Pinpoint the cell where the given text exists, returning its [x, y] midpoint coordinate. 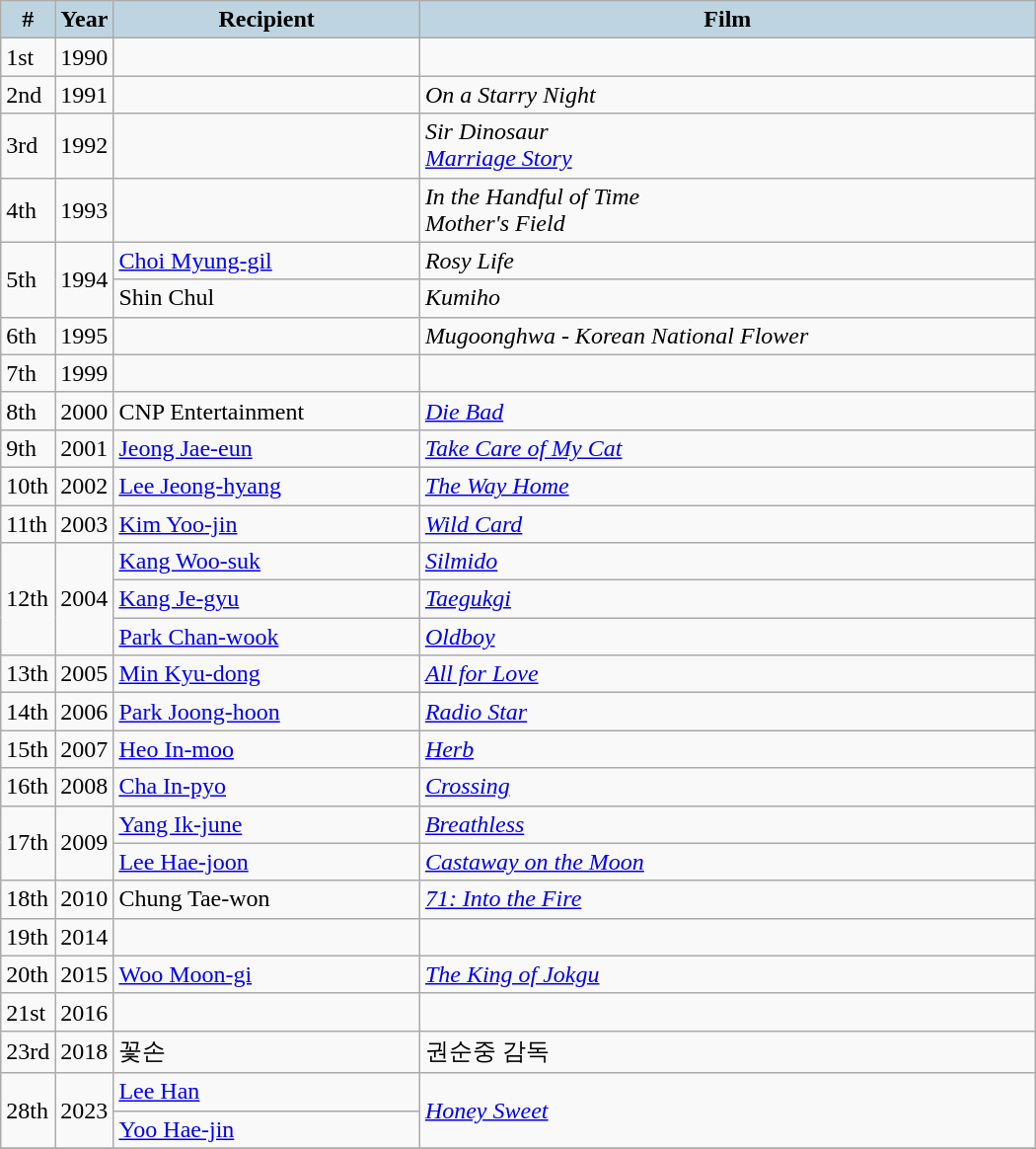
5th [28, 279]
On a Starry Night [727, 95]
2007 [85, 749]
21st [28, 1012]
3rd [28, 146]
2014 [85, 937]
2006 [85, 712]
Shin Chul [266, 298]
2009 [85, 843]
1995 [85, 336]
20th [28, 974]
7th [28, 373]
Taegukgi [727, 599]
8th [28, 411]
17th [28, 843]
19th [28, 937]
Kim Yoo-jin [266, 524]
Die Bad [727, 411]
10th [28, 486]
1993 [85, 209]
Silmido [727, 562]
Choi Myung-gil [266, 261]
Kang Woo-suk [266, 562]
Park Joong-hoon [266, 712]
2003 [85, 524]
In the Handful of Time Mother's Field [727, 209]
The Way Home [727, 486]
1990 [85, 57]
# [28, 20]
Take Care of My Cat [727, 448]
Lee Han [266, 1092]
14th [28, 712]
CNP Entertainment [266, 411]
15th [28, 749]
Herb [727, 749]
2016 [85, 1012]
1992 [85, 146]
2023 [85, 1111]
Lee Jeong-hyang [266, 486]
Mugoonghwa - Korean National Flower [727, 336]
2008 [85, 787]
Castaway on the Moon [727, 862]
2000 [85, 411]
11th [28, 524]
16th [28, 787]
Year [85, 20]
12th [28, 599]
꽃손 [266, 1052]
Kang Je-gyu [266, 599]
Park Chan-wook [266, 637]
Cha In-pyo [266, 787]
Chung Tae-won [266, 899]
2018 [85, 1052]
1999 [85, 373]
Woo Moon-gi [266, 974]
Sir Dinosaur Marriage Story [727, 146]
Breathless [727, 824]
9th [28, 448]
71: Into the Fire [727, 899]
2005 [85, 674]
2010 [85, 899]
Yoo Hae-jin [266, 1129]
Yang Ik-june [266, 824]
2001 [85, 448]
Rosy Life [727, 261]
1991 [85, 95]
23rd [28, 1052]
18th [28, 899]
28th [28, 1111]
13th [28, 674]
Crossing [727, 787]
1994 [85, 279]
2nd [28, 95]
Radio Star [727, 712]
1st [28, 57]
4th [28, 209]
Lee Hae-joon [266, 862]
All for Love [727, 674]
Min Kyu-dong [266, 674]
Kumiho [727, 298]
2004 [85, 599]
Recipient [266, 20]
Film [727, 20]
Oldboy [727, 637]
2015 [85, 974]
Wild Card [727, 524]
The King of Jokgu [727, 974]
6th [28, 336]
Jeong Jae-eun [266, 448]
권순중 감독 [727, 1052]
2002 [85, 486]
Heo In-moo [266, 749]
Honey Sweet [727, 1111]
